Locate the cell with the specified text and output its [X, Y] center coordinate. 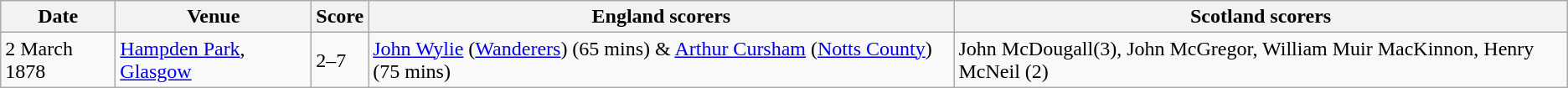
John McDougall(3), John McGregor, William Muir MacKinnon, Henry McNeil (2) [1261, 60]
2–7 [340, 60]
2 March 1878 [59, 60]
Venue [214, 17]
England scorers [662, 17]
Date [59, 17]
Scotland scorers [1261, 17]
Hampden Park, Glasgow [214, 60]
John Wylie (Wanderers) (65 mins) & Arthur Cursham (Notts County) (75 mins) [662, 60]
Score [340, 17]
